Return the (X, Y) coordinate for the center point of the cell that contains the specified text.  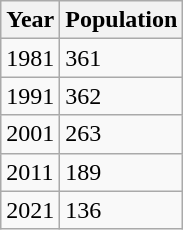
263 (122, 134)
1981 (30, 58)
361 (122, 58)
1991 (30, 96)
362 (122, 96)
2011 (30, 172)
Population (122, 20)
189 (122, 172)
2021 (30, 210)
Year (30, 20)
136 (122, 210)
2001 (30, 134)
